Extract the (x, y) coordinate from the center of the cell holding the provided text.  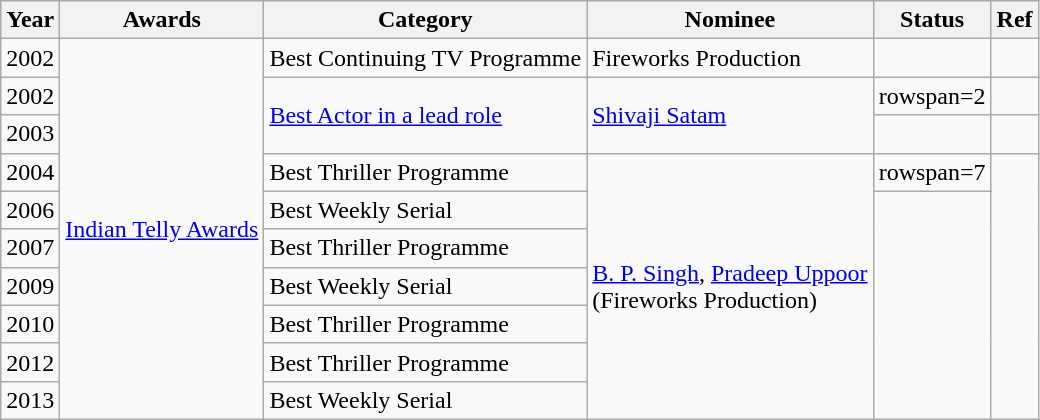
2007 (30, 248)
2009 (30, 286)
Fireworks Production (730, 58)
Best Continuing TV Programme (426, 58)
rowspan=7 (932, 172)
2013 (30, 400)
2003 (30, 134)
Status (932, 20)
Ref (1014, 20)
Indian Telly Awards (162, 230)
Shivaji Satam (730, 115)
B. P. Singh, Pradeep Uppoor (Fireworks Production) (730, 286)
2006 (30, 210)
Awards (162, 20)
2010 (30, 324)
Best Actor in a lead role (426, 115)
rowspan=2 (932, 96)
2004 (30, 172)
Year (30, 20)
Nominee (730, 20)
2012 (30, 362)
Category (426, 20)
